From the cell containing the given text, extract its center point as (x, y) coordinate. 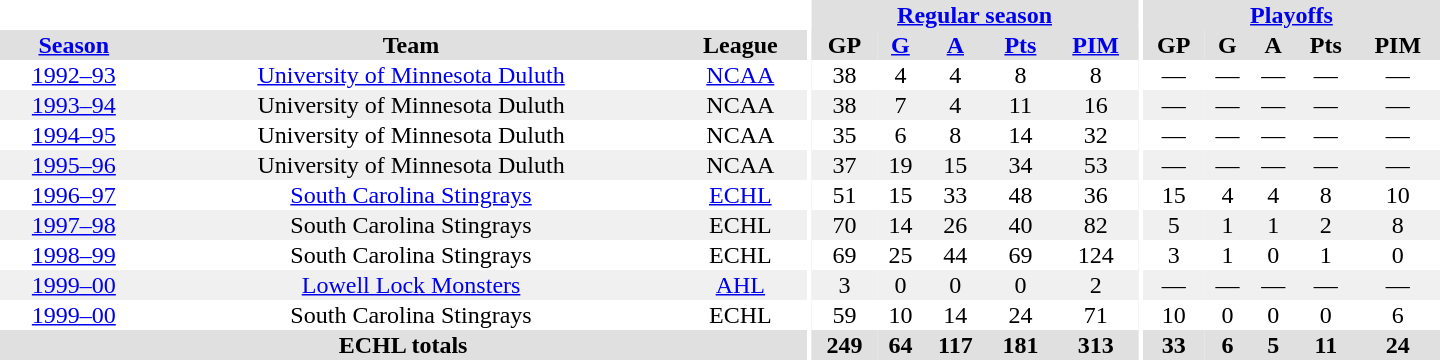
181 (1020, 345)
1994–95 (74, 135)
25 (901, 255)
1997–98 (74, 225)
19 (901, 165)
Regular season (974, 15)
1993–94 (74, 105)
37 (844, 165)
16 (1095, 105)
313 (1095, 345)
Season (74, 45)
7 (901, 105)
64 (901, 345)
Lowell Lock Monsters (412, 285)
53 (1095, 165)
44 (955, 255)
1998–99 (74, 255)
1995–96 (74, 165)
249 (844, 345)
Playoffs (1292, 15)
35 (844, 135)
AHL (740, 285)
32 (1095, 135)
124 (1095, 255)
ECHL totals (403, 345)
1996–97 (74, 195)
59 (844, 315)
36 (1095, 195)
League (740, 45)
71 (1095, 315)
117 (955, 345)
82 (1095, 225)
70 (844, 225)
Team (412, 45)
26 (955, 225)
48 (1020, 195)
1992–93 (74, 75)
40 (1020, 225)
34 (1020, 165)
51 (844, 195)
